Detect which cell encompasses the target text, then output its (X, Y) center coordinate. 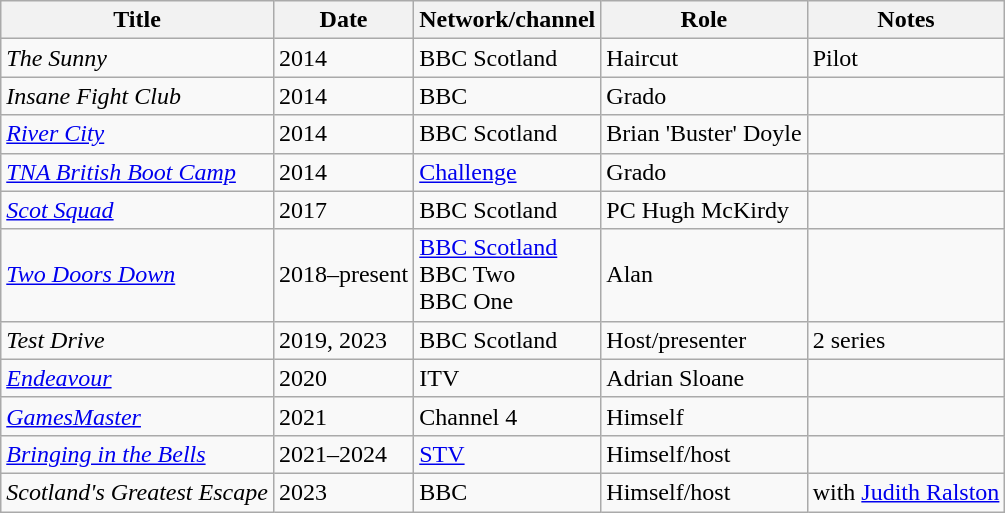
TNA British Boot Camp (138, 172)
Test Drive (138, 340)
Challenge (508, 172)
2 series (906, 340)
Himself (704, 416)
Date (343, 20)
GamesMaster (138, 416)
Host/presenter (704, 340)
The Sunny (138, 58)
2018–present (343, 275)
ITV (508, 378)
Title (138, 20)
Scotland's Greatest Escape (138, 492)
Notes (906, 20)
Insane Fight Club (138, 96)
Channel 4 (508, 416)
Endeavour (138, 378)
2017 (343, 210)
Bringing in the Bells (138, 454)
Two Doors Down (138, 275)
Pilot (906, 58)
Network/channel (508, 20)
2021 (343, 416)
with Judith Ralston (906, 492)
Brian 'Buster' Doyle (704, 134)
2019, 2023 (343, 340)
Adrian Sloane (704, 378)
BBC Scotland BBC Two BBC One (508, 275)
STV (508, 454)
2021–2024 (343, 454)
2020 (343, 378)
Haircut (704, 58)
Scot Squad (138, 210)
2023 (343, 492)
Role (704, 20)
River City (138, 134)
PC Hugh McKirdy (704, 210)
Alan (704, 275)
